Pinpoint the cell where the given text exists, returning its (x, y) midpoint coordinate. 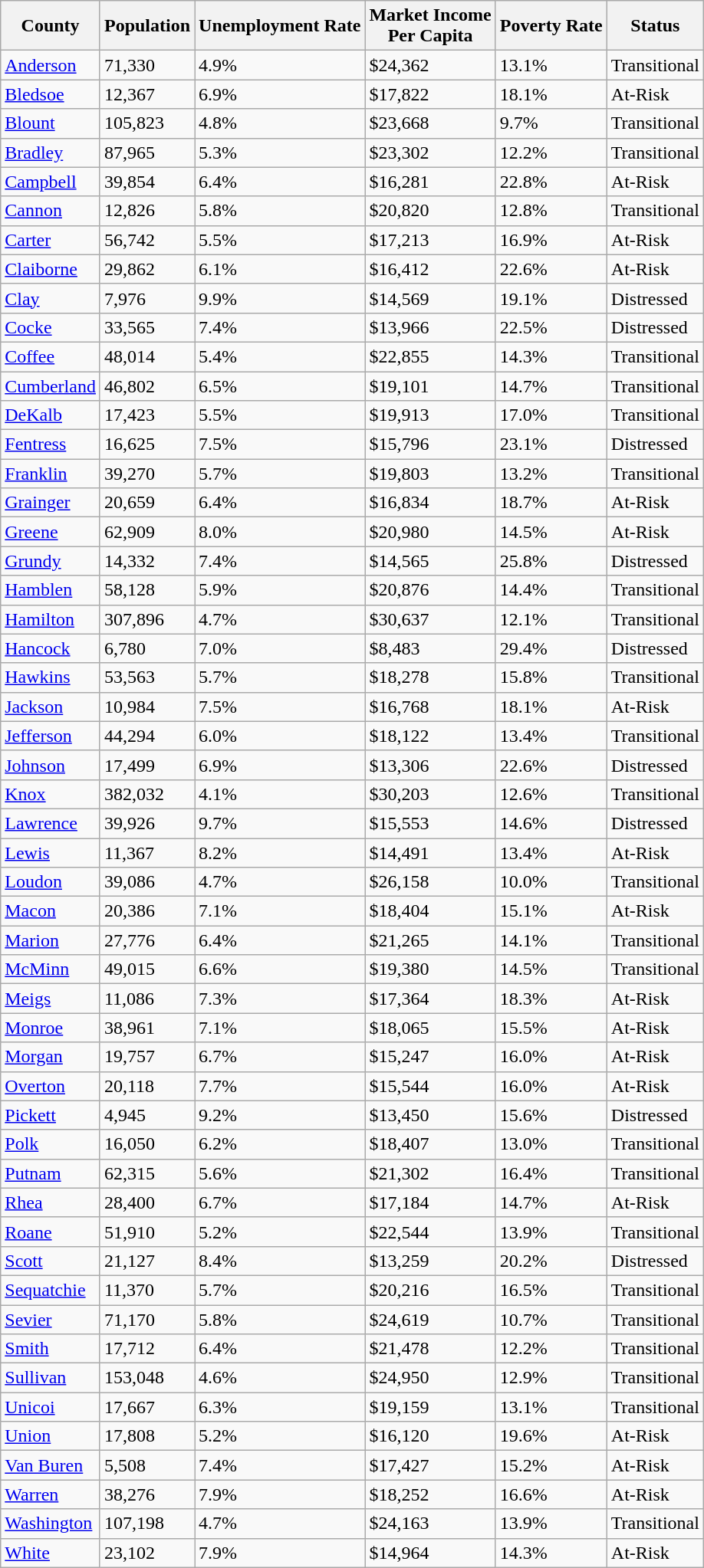
307,896 (147, 619)
8.2% (280, 853)
$17,427 (430, 1465)
Union (51, 1436)
7.0% (280, 648)
7,976 (147, 298)
5.3% (280, 153)
$24,619 (430, 1319)
$17,364 (430, 999)
9.9% (280, 298)
15.6% (551, 1115)
17,423 (147, 415)
$16,834 (430, 503)
49,015 (147, 969)
$21,478 (430, 1349)
Rhea (51, 1202)
20,659 (147, 503)
15.2% (551, 1465)
Hamilton (51, 619)
15.5% (551, 1028)
20,118 (147, 1086)
$30,203 (430, 794)
19,757 (147, 1057)
105,823 (147, 123)
$15,544 (430, 1086)
39,926 (147, 823)
Overton (51, 1086)
33,565 (147, 327)
23,102 (147, 1553)
12,826 (147, 211)
$15,553 (430, 823)
Loudon (51, 882)
Jefferson (51, 736)
Clay (51, 298)
22.8% (551, 182)
14.4% (551, 590)
4.9% (280, 65)
6.1% (280, 269)
12,367 (147, 94)
15.1% (551, 911)
$16,412 (430, 269)
25.8% (551, 561)
County (51, 26)
11,370 (147, 1290)
Population (147, 26)
$24,163 (430, 1524)
22.5% (551, 327)
17,808 (147, 1436)
9.2% (280, 1115)
23.1% (551, 444)
62,909 (147, 532)
39,086 (147, 882)
4,945 (147, 1115)
Lewis (51, 853)
87,965 (147, 153)
12.6% (551, 794)
Unemployment Rate (280, 26)
10,984 (147, 707)
$21,302 (430, 1173)
Van Buren (51, 1465)
Morgan (51, 1057)
$17,184 (430, 1202)
16,050 (147, 1144)
Hancock (51, 648)
7.3% (280, 999)
20,386 (147, 911)
27,776 (147, 940)
51,910 (147, 1232)
Status (655, 26)
19.6% (551, 1436)
$16,281 (430, 182)
Franklin (51, 474)
$24,362 (430, 65)
$14,491 (430, 853)
4.6% (280, 1378)
48,014 (147, 356)
Unicoi (51, 1407)
White (51, 1553)
Cocke (51, 327)
15.8% (551, 677)
$14,569 (430, 298)
$18,252 (430, 1494)
Carter (51, 240)
$13,259 (430, 1261)
56,742 (147, 240)
Market Income Per Capita (430, 26)
5,508 (147, 1465)
16.6% (551, 1494)
Pickett (51, 1115)
Campbell (51, 182)
71,330 (147, 65)
39,270 (147, 474)
20.2% (551, 1261)
Hawkins (51, 677)
$15,796 (430, 444)
DeKalb (51, 415)
6.2% (280, 1144)
107,198 (147, 1524)
28,400 (147, 1202)
$17,213 (430, 240)
18.7% (551, 503)
58,128 (147, 590)
5.4% (280, 356)
14.6% (551, 823)
Johnson (51, 765)
17,667 (147, 1407)
Sequatchie (51, 1290)
Polk (51, 1144)
Scott (51, 1261)
39,854 (147, 182)
6.6% (280, 969)
Grainger (51, 503)
6.5% (280, 385)
$17,822 (430, 94)
$18,065 (430, 1028)
Washington (51, 1524)
5.9% (280, 590)
44,294 (147, 736)
16.9% (551, 240)
14.1% (551, 940)
$8,483 (430, 648)
$20,980 (430, 532)
12.9% (551, 1378)
Cumberland (51, 385)
$14,964 (430, 1553)
$19,803 (430, 474)
$15,247 (430, 1057)
Blount (51, 123)
16.5% (551, 1290)
19.1% (551, 298)
10.7% (551, 1319)
$18,122 (430, 736)
$18,278 (430, 677)
Grundy (51, 561)
Marion (51, 940)
13.2% (551, 474)
McMinn (51, 969)
Cannon (51, 211)
Sullivan (51, 1378)
29,862 (147, 269)
17,499 (147, 765)
Jackson (51, 707)
$18,404 (430, 911)
Lawrence (51, 823)
$13,306 (430, 765)
Coffee (51, 356)
$22,544 (430, 1232)
$22,855 (430, 356)
4.8% (280, 123)
6.0% (280, 736)
8.0% (280, 532)
$18,407 (430, 1144)
$24,950 (430, 1378)
$14,565 (430, 561)
$19,101 (430, 385)
Claiborne (51, 269)
6,780 (147, 648)
Smith (51, 1349)
$19,913 (430, 415)
17,712 (147, 1349)
$23,668 (430, 123)
$13,450 (430, 1115)
Sevier (51, 1319)
Fentress (51, 444)
$21,265 (430, 940)
11,086 (147, 999)
$19,159 (430, 1407)
38,276 (147, 1494)
71,170 (147, 1319)
14,332 (147, 561)
Greene (51, 532)
38,961 (147, 1028)
Roane (51, 1232)
Meigs (51, 999)
11,367 (147, 853)
17.0% (551, 415)
Hamblen (51, 590)
13.0% (551, 1144)
Anderson (51, 65)
Poverty Rate (551, 26)
29.4% (551, 648)
8.4% (280, 1261)
12.1% (551, 619)
153,048 (147, 1378)
$19,380 (430, 969)
21,127 (147, 1261)
382,032 (147, 794)
$30,637 (430, 619)
Putnam (51, 1173)
53,563 (147, 677)
Monroe (51, 1028)
$13,966 (430, 327)
Knox (51, 794)
Macon (51, 911)
$16,120 (430, 1436)
18.3% (551, 999)
5.6% (280, 1173)
$16,768 (430, 707)
62,315 (147, 1173)
$20,820 (430, 211)
$26,158 (430, 882)
$20,216 (430, 1290)
7.7% (280, 1086)
Bradley (51, 153)
46,802 (147, 385)
Warren (51, 1494)
Bledsoe (51, 94)
6.3% (280, 1407)
10.0% (551, 882)
4.1% (280, 794)
16.4% (551, 1173)
$23,302 (430, 153)
12.8% (551, 211)
$20,876 (430, 590)
16,625 (147, 444)
